Provide the (x, y) coordinate of the cell's center where the given text is located.  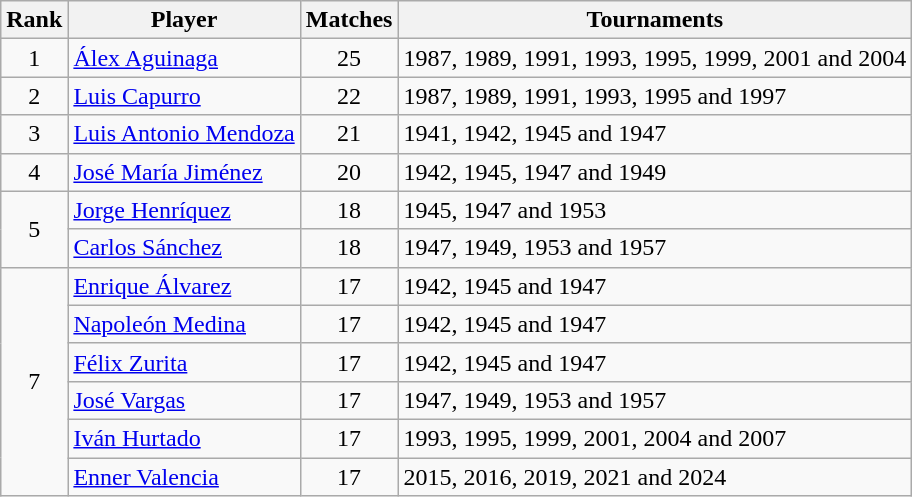
Jorge Henríquez (184, 210)
José Vargas (184, 400)
25 (349, 58)
1945, 1947 and 1953 (655, 210)
22 (349, 96)
21 (349, 134)
2015, 2016, 2019, 2021 and 2024 (655, 477)
1 (34, 58)
7 (34, 381)
Enrique Álvarez (184, 286)
1942, 1945, 1947 and 1949 (655, 172)
Rank (34, 20)
2 (34, 96)
20 (349, 172)
José María Jiménez (184, 172)
3 (34, 134)
Álex Aguinaga (184, 58)
4 (34, 172)
1987, 1989, 1991, 1993, 1995, 1999, 2001 and 2004 (655, 58)
Luis Capurro (184, 96)
Tournaments (655, 20)
Enner Valencia (184, 477)
Napoleón Medina (184, 324)
1987, 1989, 1991, 1993, 1995 and 1997 (655, 96)
Player (184, 20)
Luis Antonio Mendoza (184, 134)
1993, 1995, 1999, 2001, 2004 and 2007 (655, 438)
5 (34, 229)
Matches (349, 20)
1941, 1942, 1945 and 1947 (655, 134)
Iván Hurtado (184, 438)
Félix Zurita (184, 362)
Carlos Sánchez (184, 248)
